Scan for the cell matching the given text and deliver its [x, y] coordinate at center. 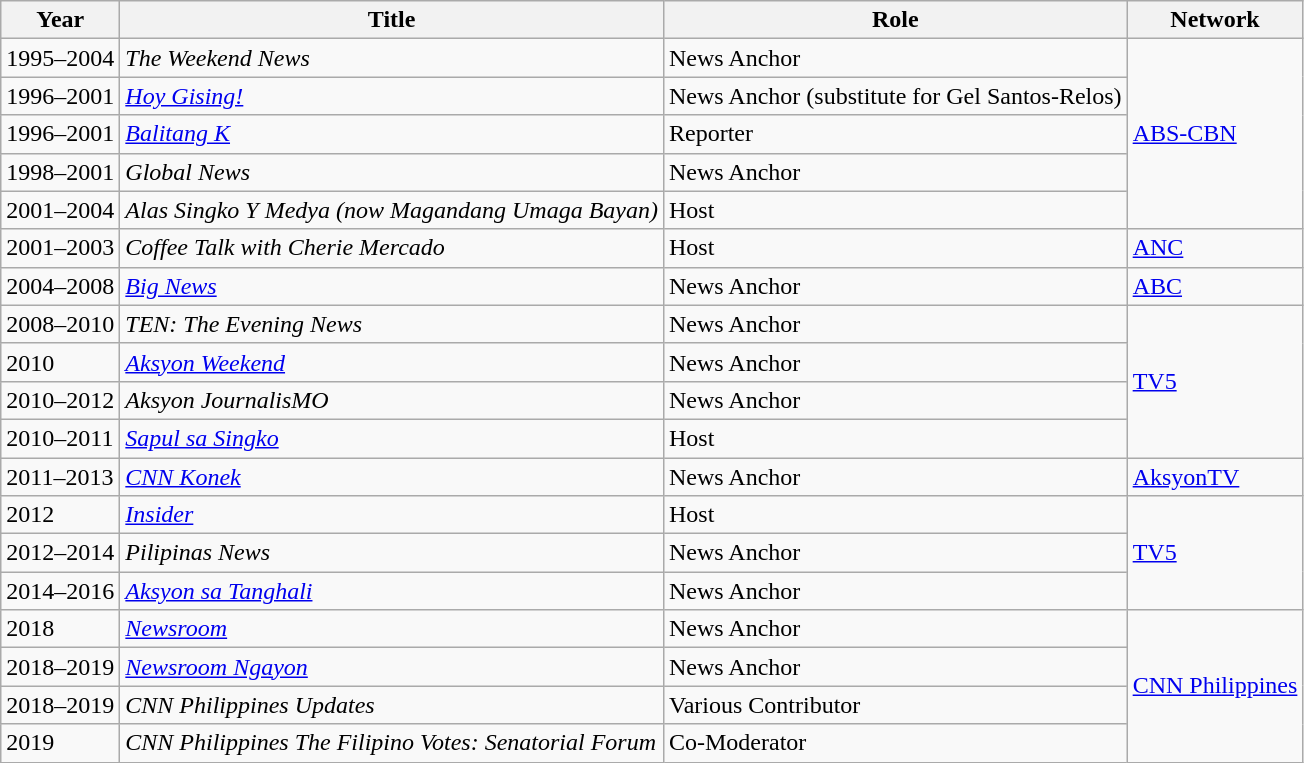
Newsroom Ngayon [392, 667]
The Weekend News [392, 58]
Role [895, 20]
CNN Philippines The Filipino Votes: Senatorial Forum [392, 743]
2010–2011 [60, 438]
Co-Moderator [895, 743]
2010–2012 [60, 400]
2010 [60, 362]
Coffee Talk with Cherie Mercado [392, 248]
AksyonTV [1215, 477]
Aksyon JournalisMO [392, 400]
Aksyon Weekend [392, 362]
ABC [1215, 286]
Global News [392, 172]
1998–2001 [60, 172]
Year [60, 20]
2018 [60, 629]
News Anchor (substitute for Gel Santos-Relos) [895, 96]
2014–2016 [60, 591]
2011–2013 [60, 477]
2004–2008 [60, 286]
2012 [60, 515]
ABS-CBN [1215, 134]
2019 [60, 743]
Aksyon sa Tanghali [392, 591]
Alas Singko Y Medya (now Magandang Umaga Bayan) [392, 210]
Hoy Gising! [392, 96]
2001–2003 [60, 248]
CNN Philippines [1215, 686]
2008–2010 [60, 324]
Sapul sa Singko [392, 438]
CNN Konek [392, 477]
Balitang K [392, 134]
2012–2014 [60, 553]
Newsroom [392, 629]
CNN Philippines Updates [392, 705]
Big News [392, 286]
1995–2004 [60, 58]
ANC [1215, 248]
Title [392, 20]
Network [1215, 20]
2001–2004 [60, 210]
Reporter [895, 134]
TEN: The Evening News [392, 324]
Pilipinas News [392, 553]
Insider [392, 515]
Various Contributor [895, 705]
